Return [X, Y] of the center of cell containing provided text 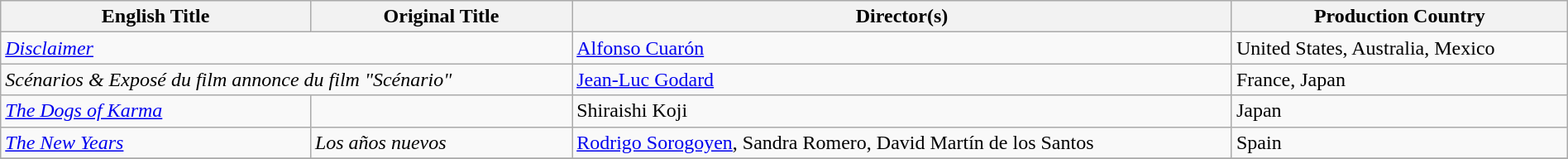
Disclaimer [286, 48]
Original Title [441, 17]
Alfonso Cuarón [902, 48]
United States, Australia, Mexico [1399, 48]
Shiraishi Koji [902, 111]
The New Years [155, 142]
Director(s) [902, 17]
English Title [155, 17]
The Dogs of Karma [155, 111]
Scénarios & Exposé du film annonce du film "Scénario" [286, 79]
Rodrigo Sorogoyen, Sandra Romero, David Martín de los Santos [902, 142]
Production Country [1399, 17]
Japan [1399, 111]
Los años nuevos [441, 142]
France, Japan [1399, 79]
Spain [1399, 142]
Jean-Luc Godard [902, 79]
